Return the (x, y) coordinate for the center point of the cell that contains the specified text.  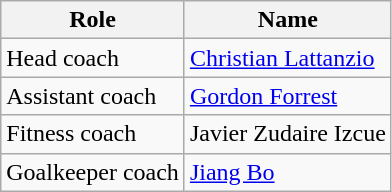
Goalkeeper coach (93, 172)
Name (288, 20)
Fitness coach (93, 134)
Head coach (93, 58)
Role (93, 20)
Javier Zudaire Izcue (288, 134)
Christian Lattanzio (288, 58)
Assistant coach (93, 96)
Jiang Bo (288, 172)
Gordon Forrest (288, 96)
